Return the [X, Y] coordinate for the center point of the cell that contains the specified text.  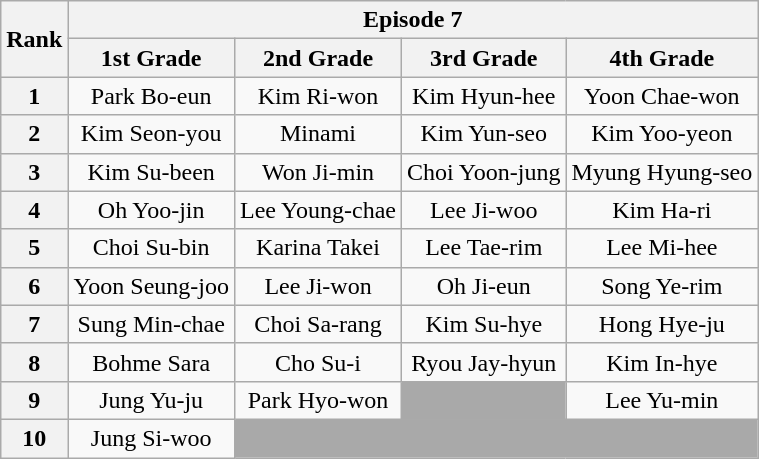
Episode 7 [413, 20]
Oh Yoo-jin [152, 210]
Lee Young-chae [318, 210]
Lee Ji-won [318, 286]
Park Hyo-won [318, 400]
9 [34, 400]
Kim Ri-won [318, 96]
10 [34, 438]
6 [34, 286]
Ryou Jay-hyun [484, 362]
Kim In-hye [662, 362]
Kim Yun-seo [484, 134]
4th Grade [662, 58]
Kim Yoo-yeon [662, 134]
Sung Min-chae [152, 324]
Choi Su-bin [152, 248]
Lee Tae-rim [484, 248]
Minami [318, 134]
5 [34, 248]
4 [34, 210]
8 [34, 362]
Lee Yu-min [662, 400]
3rd Grade [484, 58]
Kim Su-been [152, 172]
Myung Hyung-seo [662, 172]
Lee Ji-woo [484, 210]
Jung Si-woo [152, 438]
2nd Grade [318, 58]
Oh Ji-eun [484, 286]
Kim Ha-ri [662, 210]
Cho Su-i [318, 362]
Rank [34, 39]
Jung Yu-ju [152, 400]
Choi Sa-rang [318, 324]
Lee Mi-hee [662, 248]
Choi Yoon-jung [484, 172]
Yoon Seung-joo [152, 286]
3 [34, 172]
Kim Hyun-hee [484, 96]
7 [34, 324]
1st Grade [152, 58]
Song Ye-rim [662, 286]
Karina Takei [318, 248]
1 [34, 96]
Hong Hye-ju [662, 324]
Won Ji-min [318, 172]
Kim Seon-you [152, 134]
Bohme Sara [152, 362]
Kim Su-hye [484, 324]
2 [34, 134]
Yoon Chae-won [662, 96]
Park Bo-eun [152, 96]
